Detect which cell encompasses the target text, then output its [X, Y] center coordinate. 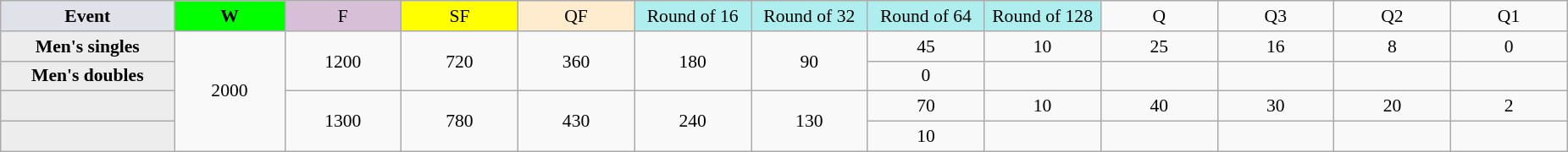
130 [809, 122]
Round of 64 [926, 16]
70 [926, 106]
QF [576, 16]
240 [693, 122]
45 [926, 46]
1200 [343, 61]
Q2 [1393, 16]
W [230, 16]
Men's singles [88, 46]
720 [460, 61]
Q3 [1276, 16]
Round of 32 [809, 16]
360 [576, 61]
780 [460, 122]
F [343, 16]
16 [1276, 46]
Round of 128 [1043, 16]
180 [693, 61]
SF [460, 16]
90 [809, 61]
25 [1159, 46]
30 [1276, 106]
Q1 [1509, 16]
430 [576, 122]
Men's doubles [88, 76]
Q [1159, 16]
20 [1393, 106]
40 [1159, 106]
2 [1509, 106]
Event [88, 16]
2000 [230, 91]
Round of 16 [693, 16]
8 [1393, 46]
1300 [343, 122]
